Locate the cell with the specified text and output its (X, Y) center coordinate. 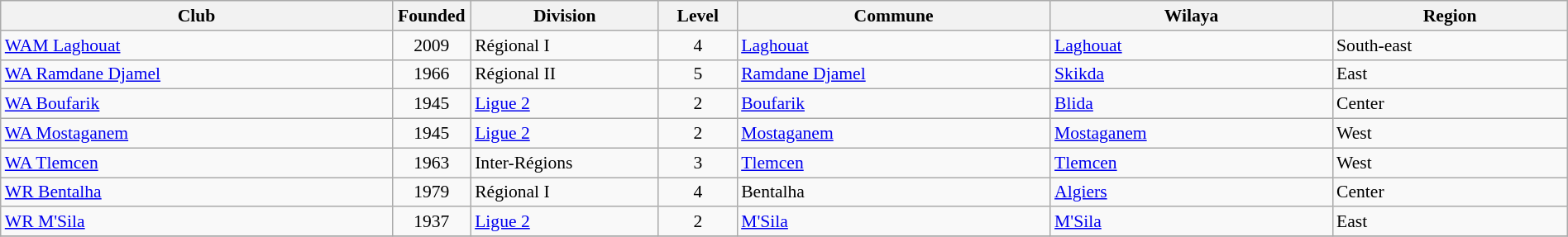
Inter-Régions (564, 163)
WA Mostaganem (197, 134)
2009 (432, 45)
Division (564, 16)
Boufarik (893, 104)
WR Bentalha (197, 192)
South-east (1450, 45)
1937 (432, 222)
WA Ramdane Djamel (197, 74)
1966 (432, 74)
Wilaya (1191, 16)
Region (1450, 16)
Commune (893, 16)
WA Tlemcen (197, 163)
Skikda (1191, 74)
WA Boufarik (197, 104)
Blida (1191, 104)
Ramdane Djamel (893, 74)
1979 (432, 192)
Level (698, 16)
Régional II (564, 74)
5 (698, 74)
WR M'Sila (197, 222)
Bentalha (893, 192)
1963 (432, 163)
Founded (432, 16)
Club (197, 16)
3 (698, 163)
Algiers (1191, 192)
WAM Laghouat (197, 45)
